Pinpoint the cell where the given text exists, returning its [x, y] midpoint coordinate. 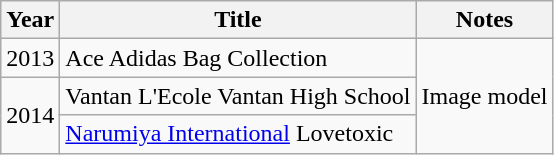
Ace Adidas Bag Collection [238, 58]
Notes [484, 20]
Year [30, 20]
Vantan L'Ecole Vantan High School [238, 96]
2013 [30, 58]
Narumiya International Lovetoxic [238, 134]
Image model [484, 96]
Title [238, 20]
2014 [30, 115]
